Determine the [X, Y] coordinate at the center of the cell enclosing the given text.  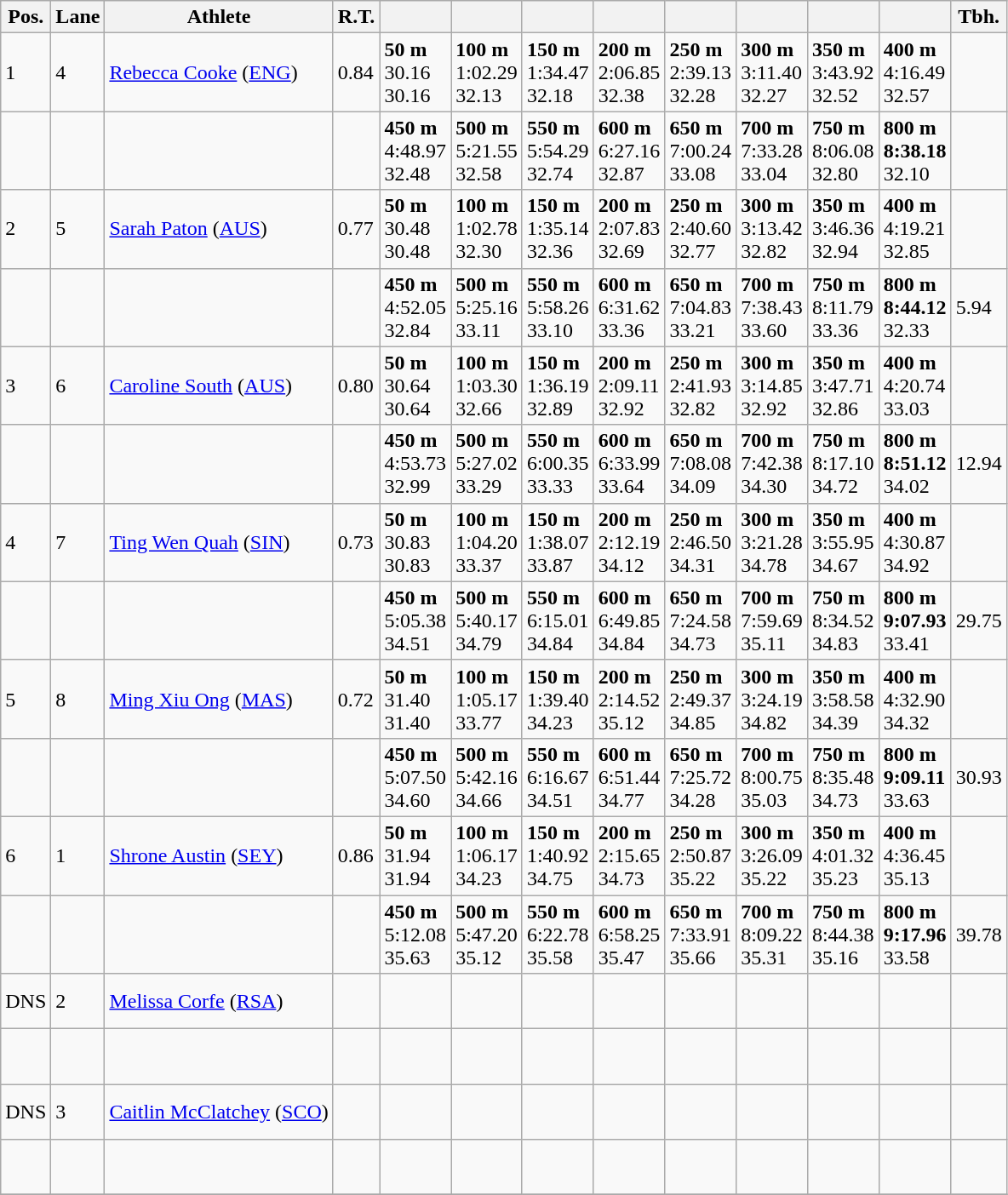
150 m1:36.1932.89 [558, 386]
550 m5:54.2932.74 [558, 151]
750 m8:35.4834.73 [843, 777]
Lane [78, 17]
800 m9:17.9633.58 [914, 935]
100 m1:04.2033.37 [487, 542]
350 m3:43.9232.52 [843, 72]
200 m2:15.6534.73 [629, 855]
550 m5:58.2633.10 [558, 307]
7 [78, 542]
350 m4:01.3235.23 [843, 855]
5.94 [979, 307]
700 m7:38.4333.60 [772, 307]
8 [78, 699]
0.72 [356, 699]
Athlete [219, 17]
100 m1:06.1734.23 [487, 855]
29.75 [979, 620]
Tbh. [979, 17]
12.94 [979, 464]
550 m6:22.7835.58 [558, 935]
450 m5:05.3834.51 [415, 620]
350 m3:47.7132.86 [843, 386]
600 m6:49.8534.84 [629, 620]
600 m6:51.4434.77 [629, 777]
500 m5:27.0233.29 [487, 464]
Caroline South (AUS) [219, 386]
350 m3:46.3632.94 [843, 229]
250 m2:46.5034.31 [701, 542]
550 m6:16.6734.51 [558, 777]
800 m8:44.1232.33 [914, 307]
300 m3:21.2834.78 [772, 542]
600 m6:27.1632.87 [629, 151]
300 m3:14.8532.92 [772, 386]
800 m8:38.1832.10 [914, 151]
700 m8:09.2235.31 [772, 935]
30.93 [979, 777]
50 m30.1630.16 [415, 72]
800 m9:07.9333.41 [914, 620]
500 m5:42.1634.66 [487, 777]
200 m2:12.1934.12 [629, 542]
250 m2:40.6032.77 [701, 229]
300 m3:26.0935.22 [772, 855]
500 m5:25.1633.11 [487, 307]
Pos. [26, 17]
500 m5:21.5532.58 [487, 151]
650 m7:00.2433.08 [701, 151]
150 m1:40.9234.75 [558, 855]
Rebecca Cooke (ENG) [219, 72]
350 m3:55.9534.67 [843, 542]
500 m5:47.2035.12 [487, 935]
650 m7:25.7234.28 [701, 777]
150 m1:38.0733.87 [558, 542]
150 m1:34.4732.18 [558, 72]
300 m3:24.1934.82 [772, 699]
50 m31.4031.40 [415, 699]
550 m6:00.3533.33 [558, 464]
R.T. [356, 17]
50 m30.6430.64 [415, 386]
450 m5:12.0835.63 [415, 935]
100 m1:05.1733.77 [487, 699]
50 m31.9431.94 [415, 855]
Ming Xiu Ong (MAS) [219, 699]
750 m8:44.3835.16 [843, 935]
50 m30.8330.83 [415, 542]
0.84 [356, 72]
450 m4:52.0532.84 [415, 307]
300 m3:13.4232.82 [772, 229]
750 m8:06.0832.80 [843, 151]
800 m9:09.1133.63 [914, 777]
400 m4:30.8734.92 [914, 542]
400 m4:36.4535.13 [914, 855]
0.73 [356, 542]
600 m6:31.6233.36 [629, 307]
700 m7:33.2833.04 [772, 151]
0.86 [356, 855]
200 m2:14.5235.12 [629, 699]
650 m7:04.8333.21 [701, 307]
600 m6:33.9933.64 [629, 464]
Shrone Austin (SEY) [219, 855]
800 m8:51.1234.02 [914, 464]
600 m6:58.2535.47 [629, 935]
39.78 [979, 935]
650 m7:24.5834.73 [701, 620]
200 m2:09.1132.92 [629, 386]
450 m4:53.7332.99 [415, 464]
500 m5:40.1734.79 [487, 620]
400 m4:16.4932.57 [914, 72]
100 m1:02.2932.13 [487, 72]
300 m3:11.4032.27 [772, 72]
100 m1:02.7832.30 [487, 229]
Sarah Paton (AUS) [219, 229]
400 m4:19.2132.85 [914, 229]
750 m8:34.5234.83 [843, 620]
450 m5:07.5034.60 [415, 777]
750 m8:17.1034.72 [843, 464]
700 m8:00.7535.03 [772, 777]
250 m2:50.8735.22 [701, 855]
Caitlin McClatchey (SCO) [219, 1112]
250 m2:39.1332.28 [701, 72]
350 m3:58.5834.39 [843, 699]
700 m7:42.3834.30 [772, 464]
Ting Wen Quah (SIN) [219, 542]
Melissa Corfe (RSA) [219, 1001]
250 m2:41.9332.82 [701, 386]
0.77 [356, 229]
150 m1:39.4034.23 [558, 699]
400 m4:20.7433.03 [914, 386]
200 m2:06.8532.38 [629, 72]
400 m4:32.9034.32 [914, 699]
200 m2:07.8332.69 [629, 229]
150 m1:35.1432.36 [558, 229]
750 m8:11.7933.36 [843, 307]
450 m4:48.9732.48 [415, 151]
250 m2:49.3734.85 [701, 699]
0.80 [356, 386]
650 m7:33.9135.66 [701, 935]
100 m1:03.3032.66 [487, 386]
650 m7:08.0834.09 [701, 464]
50 m30.4830.48 [415, 229]
700 m7:59.6935.11 [772, 620]
550 m6:15.0134.84 [558, 620]
